Search for the cell housing the specified text and yield its [X, Y] center coordinate. 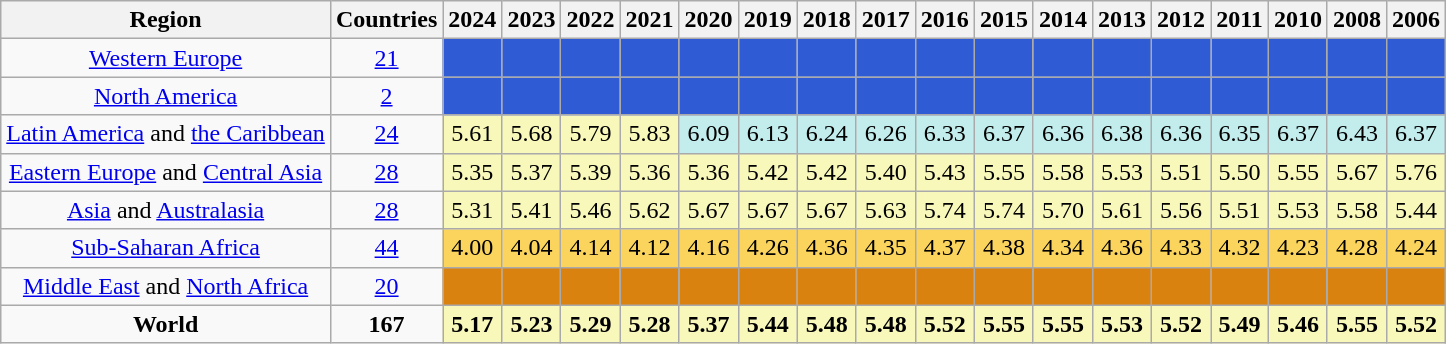
4.12 [650, 248]
4.34 [1062, 248]
2012 [1182, 20]
6.09 [708, 134]
5.41 [532, 210]
4.14 [590, 248]
North America [166, 96]
5.83 [650, 134]
2008 [1356, 20]
2018 [826, 20]
2017 [886, 20]
21 [386, 58]
Middle East and North Africa [166, 286]
6.38 [1122, 134]
5.50 [1240, 172]
Latin America and the Caribbean [166, 134]
2022 [590, 20]
Region [166, 20]
4.33 [1182, 248]
5.40 [886, 172]
4.04 [532, 248]
5.31 [472, 210]
6.33 [944, 134]
2019 [768, 20]
2021 [650, 20]
2023 [532, 20]
5.17 [472, 324]
5.63 [886, 210]
5.70 [1062, 210]
5.49 [1240, 324]
4.24 [1416, 248]
6.43 [1356, 134]
5.43 [944, 172]
4.32 [1240, 248]
6.35 [1240, 134]
2010 [1298, 20]
6.24 [826, 134]
World [166, 324]
2006 [1416, 20]
4.35 [886, 248]
2011 [1240, 20]
Sub-Saharan Africa [166, 248]
5.23 [532, 324]
2 [386, 96]
Eastern Europe and Central Asia [166, 172]
24 [386, 134]
5.28 [650, 324]
2016 [944, 20]
20 [386, 286]
5.35 [472, 172]
5.79 [590, 134]
4.26 [768, 248]
2024 [472, 20]
4.00 [472, 248]
6.26 [886, 134]
4.38 [1004, 248]
Western Europe [166, 58]
2014 [1062, 20]
4.28 [1356, 248]
6.13 [768, 134]
Asia and Australasia [166, 210]
2015 [1004, 20]
4.37 [944, 248]
5.76 [1416, 172]
Countries [386, 20]
44 [386, 248]
5.56 [1182, 210]
167 [386, 324]
5.62 [650, 210]
5.39 [590, 172]
2013 [1122, 20]
4.16 [708, 248]
5.68 [532, 134]
4.23 [1298, 248]
5.29 [590, 324]
2020 [708, 20]
